Find where the given text appears and provide that cell's center as [x, y] coordinate. 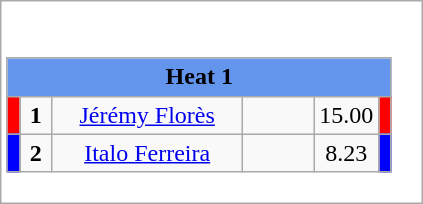
Heat 1 1 Jérémy Florès 15.00 2 Italo Ferreira 8.23 [212, 102]
1 [36, 115]
Jérémy Florès [148, 115]
2 [36, 153]
Italo Ferreira [148, 153]
8.23 [346, 153]
Heat 1 [199, 77]
15.00 [346, 115]
